Return [X, Y] of the center of cell containing provided text 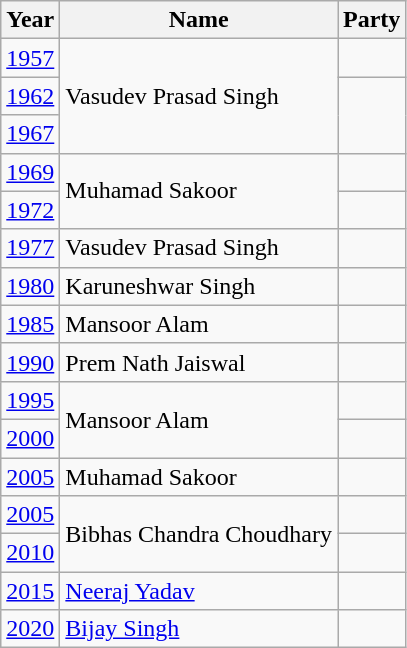
Karuneshwar Singh [199, 286]
1990 [30, 362]
1967 [30, 134]
1969 [30, 172]
Prem Nath Jaiswal [199, 362]
1957 [30, 58]
Name [199, 20]
1972 [30, 210]
2000 [30, 438]
1977 [30, 248]
2015 [30, 591]
2010 [30, 553]
1985 [30, 324]
Neeraj Yadav [199, 591]
Bibhas Chandra Choudhary [199, 534]
1962 [30, 96]
Year [30, 20]
2020 [30, 629]
1995 [30, 400]
Bijay Singh [199, 629]
1980 [30, 286]
Party [372, 20]
